For the text-containing cell, return its midpoint in (X, Y) coordinate format. 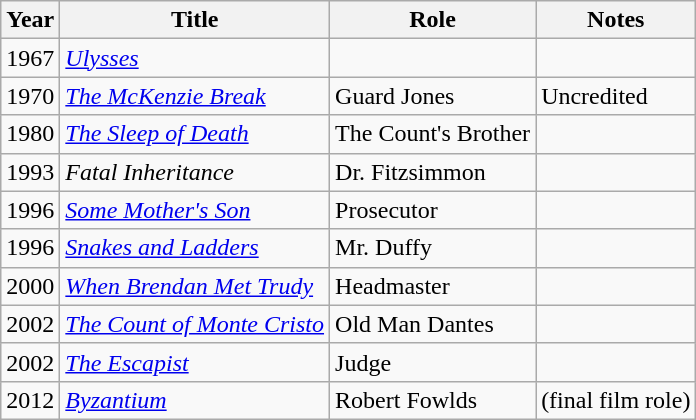
1970 (30, 96)
The Escapist (195, 362)
Year (30, 20)
1980 (30, 134)
The Sleep of Death (195, 134)
Guard Jones (433, 96)
The Count of Monte Cristo (195, 324)
Old Man Dantes (433, 324)
Robert Fowlds (433, 400)
Some Mother's Son (195, 210)
Prosecutor (433, 210)
Role (433, 20)
Judge (433, 362)
Dr. Fitzsimmon (433, 172)
Fatal Inheritance (195, 172)
Byzantium (195, 400)
Notes (616, 20)
Snakes and Ladders (195, 248)
Uncredited (616, 96)
Ulysses (195, 58)
Mr. Duffy (433, 248)
The Count's Brother (433, 134)
The McKenzie Break (195, 96)
1993 (30, 172)
Headmaster (433, 286)
2000 (30, 286)
Title (195, 20)
When Brendan Met Trudy (195, 286)
2012 (30, 400)
1967 (30, 58)
(final film role) (616, 400)
